Identify which cell holds the provided text, then report its [X, Y] central coordinate. 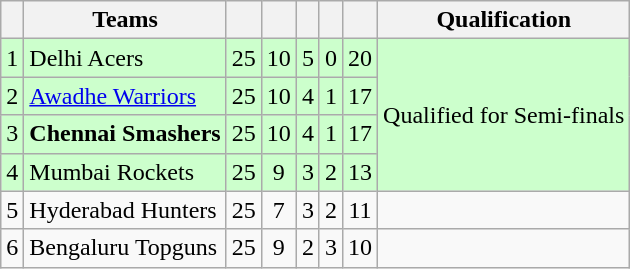
Delhi Acers [125, 58]
Hyderabad Hunters [125, 210]
Bengaluru Topguns [125, 248]
11 [360, 210]
Qualification [504, 20]
Mumbai Rockets [125, 172]
6 [12, 248]
Chennai Smashers [125, 134]
Teams [125, 20]
Awadhe Warriors [125, 96]
20 [360, 58]
7 [278, 210]
13 [360, 172]
0 [330, 58]
Qualified for Semi-finals [504, 115]
